Output the [x, y] coordinate of the center of the cell containing the given text.  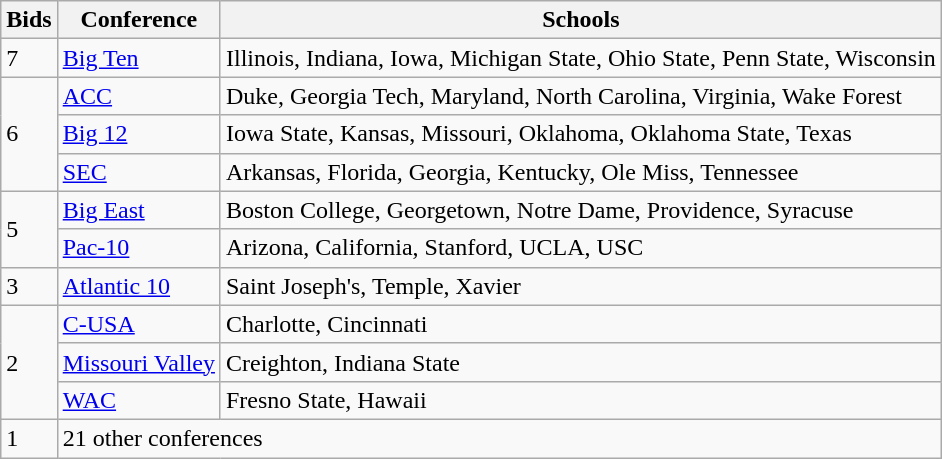
Big Ten [138, 58]
WAC [138, 400]
Illinois, Indiana, Iowa, Michigan State, Ohio State, Penn State, Wisconsin [580, 58]
21 other conferences [499, 438]
Iowa State, Kansas, Missouri, Oklahoma, Oklahoma State, Texas [580, 134]
Atlantic 10 [138, 286]
Bids [29, 20]
Creighton, Indiana State [580, 362]
Pac-10 [138, 248]
Missouri Valley [138, 362]
3 [29, 286]
2 [29, 362]
Saint Joseph's, Temple, Xavier [580, 286]
Charlotte, Cincinnati [580, 324]
Arkansas, Florida, Georgia, Kentucky, Ole Miss, Tennessee [580, 172]
5 [29, 229]
C-USA [138, 324]
Big East [138, 210]
Conference [138, 20]
6 [29, 134]
Boston College, Georgetown, Notre Dame, Providence, Syracuse [580, 210]
ACC [138, 96]
SEC [138, 172]
1 [29, 438]
Big 12 [138, 134]
Duke, Georgia Tech, Maryland, North Carolina, Virginia, Wake Forest [580, 96]
Schools [580, 20]
Fresno State, Hawaii [580, 400]
Arizona, California, Stanford, UCLA, USC [580, 248]
7 [29, 58]
